Provide the (x, y) coordinate of the cell's center where the given text is located.  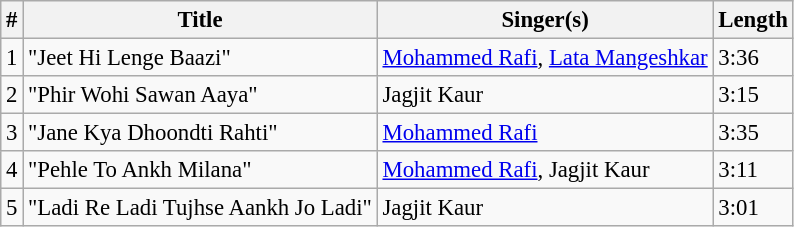
3:15 (753, 95)
3:35 (753, 133)
3:36 (753, 58)
Length (753, 20)
# (12, 20)
"Jane Kya Dhoondti Rahti" (200, 133)
Singer(s) (545, 20)
3:01 (753, 208)
Title (200, 20)
"Phir Wohi Sawan Aaya" (200, 95)
"Jeet Hi Lenge Baazi" (200, 58)
3 (12, 133)
Mohammed Rafi, Jagjit Kaur (545, 170)
1 (12, 58)
3:11 (753, 170)
2 (12, 95)
5 (12, 208)
4 (12, 170)
"Ladi Re Ladi Tujhse Aankh Jo Ladi" (200, 208)
"Pehle To Ankh Milana" (200, 170)
Mohammed Rafi (545, 133)
Mohammed Rafi, Lata Mangeshkar (545, 58)
